Search for the cell housing the specified text and yield its (X, Y) center coordinate. 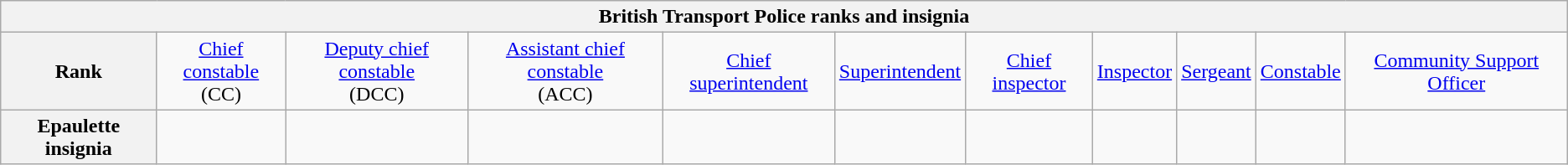
Inspector (1134, 71)
Assistant chief constable(ACC) (565, 71)
Sergeant (1216, 71)
Superintendent (900, 71)
Rank (79, 71)
Chief inspector (1029, 71)
Deputy chief constable(DCC) (377, 71)
Constable (1300, 71)
Epaulette insignia (79, 137)
Chief constable(CC) (221, 71)
British Transport Police ranks and insignia (784, 17)
Chief superintendent (749, 71)
Community Support Officer (1456, 71)
